Detect which cell encompasses the target text, then output its (x, y) center coordinate. 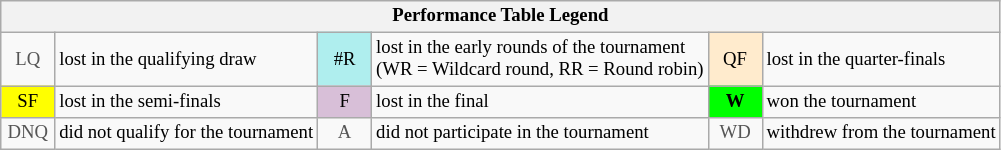
lost in the quarter-finals (881, 60)
withdrew from the tournament (881, 134)
DNQ (28, 134)
lost in the semi-finals (186, 102)
lost in the qualifying draw (186, 60)
#R (345, 60)
SF (28, 102)
LQ (28, 60)
lost in the final (540, 102)
WD (735, 134)
QF (735, 60)
did not qualify for the tournament (186, 134)
W (735, 102)
did not participate in the tournament (540, 134)
lost in the early rounds of the tournament(WR = Wildcard round, RR = Round robin) (540, 60)
Performance Table Legend (500, 16)
A (345, 134)
won the tournament (881, 102)
F (345, 102)
